For the text-containing cell, return its midpoint in (X, Y) coordinate format. 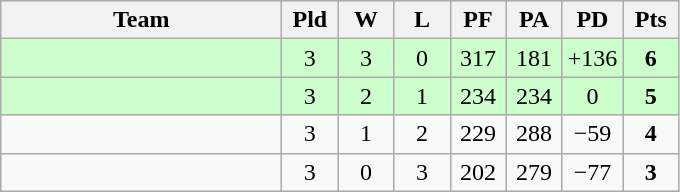
PA (534, 20)
5 (651, 96)
181 (534, 58)
317 (478, 58)
288 (534, 134)
Pld (310, 20)
202 (478, 172)
L (422, 20)
279 (534, 172)
Pts (651, 20)
−59 (592, 134)
PD (592, 20)
+136 (592, 58)
W (366, 20)
4 (651, 134)
Team (142, 20)
PF (478, 20)
229 (478, 134)
−77 (592, 172)
6 (651, 58)
